Identify which cell holds the provided text, then report its (X, Y) central coordinate. 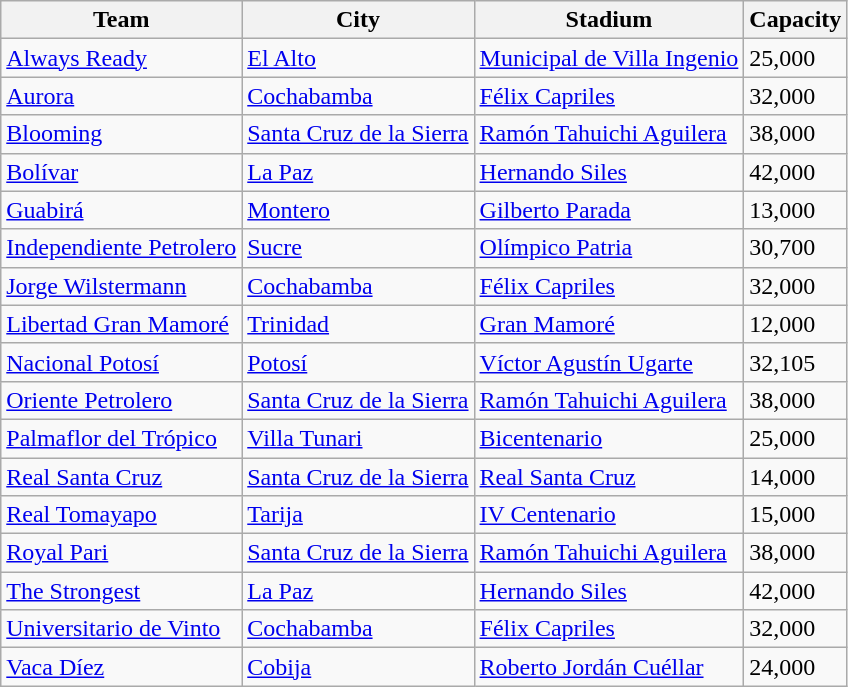
Villa Tunari (358, 438)
Always Ready (122, 58)
Tarija (358, 515)
Real Tomayapo (122, 515)
13,000 (796, 210)
Trinidad (358, 324)
Palmaflor del Trópico (122, 438)
15,000 (796, 515)
Guabirá (122, 210)
Stadium (609, 20)
IV Centenario (609, 515)
32,105 (796, 362)
Gilberto Parada (609, 210)
Gran Mamoré (609, 324)
24,000 (796, 667)
Montero (358, 210)
Cobija (358, 667)
Independiente Petrolero (122, 248)
12,000 (796, 324)
El Alto (358, 58)
Team (122, 20)
Víctor Agustín Ugarte (609, 362)
Capacity (796, 20)
Nacional Potosí (122, 362)
Bolívar (122, 172)
30,700 (796, 248)
Jorge Wilstermann (122, 286)
Roberto Jordán Cuéllar (609, 667)
Sucre (358, 248)
Bicentenario (609, 438)
Municipal de Villa Ingenio (609, 58)
Olímpico Patria (609, 248)
Vaca Díez (122, 667)
City (358, 20)
Oriente Petrolero (122, 400)
Blooming (122, 134)
Potosí (358, 362)
Libertad Gran Mamoré (122, 324)
Royal Pari (122, 553)
Aurora (122, 96)
14,000 (796, 477)
Universitario de Vinto (122, 629)
The Strongest (122, 591)
